Identify which cell holds the provided text, then report its [X, Y] central coordinate. 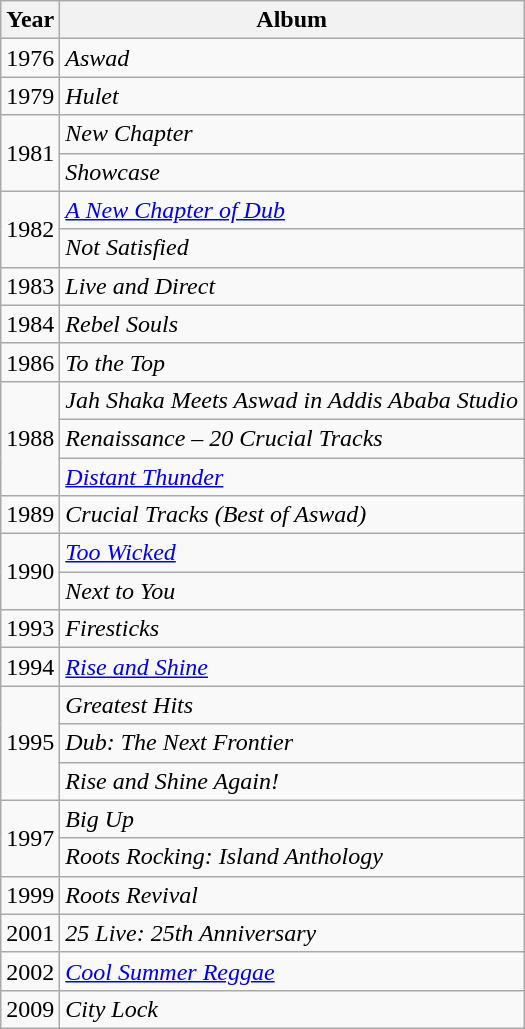
Rise and Shine [292, 667]
A New Chapter of Dub [292, 210]
Not Satisfied [292, 248]
New Chapter [292, 134]
2001 [30, 933]
1984 [30, 324]
2002 [30, 971]
Dub: The Next Frontier [292, 743]
Rise and Shine Again! [292, 781]
Year [30, 20]
Live and Direct [292, 286]
Firesticks [292, 629]
1982 [30, 229]
1997 [30, 838]
1990 [30, 572]
Distant Thunder [292, 477]
Too Wicked [292, 553]
Roots Revival [292, 895]
Crucial Tracks (Best of Aswad) [292, 515]
1981 [30, 153]
Aswad [292, 58]
Big Up [292, 819]
Jah Shaka Meets Aswad in Addis Ababa Studio [292, 400]
Roots Rocking: Island Anthology [292, 857]
1986 [30, 362]
1995 [30, 743]
25 Live: 25th Anniversary [292, 933]
Greatest Hits [292, 705]
To the Top [292, 362]
Next to You [292, 591]
Showcase [292, 172]
Rebel Souls [292, 324]
Hulet [292, 96]
Renaissance – 20 Crucial Tracks [292, 438]
Album [292, 20]
2009 [30, 1009]
1994 [30, 667]
Cool Summer Reggae [292, 971]
1993 [30, 629]
1979 [30, 96]
1989 [30, 515]
1999 [30, 895]
1976 [30, 58]
City Lock [292, 1009]
1988 [30, 438]
1983 [30, 286]
